Extract the [X, Y] coordinate from the center of the cell holding the provided text.  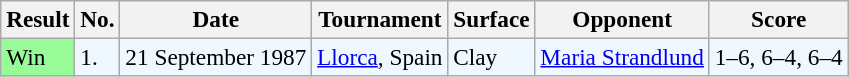
Opponent [622, 19]
Win [38, 57]
Surface [492, 19]
Clay [492, 57]
Maria Strandlund [622, 57]
Score [778, 19]
1–6, 6–4, 6–4 [778, 57]
No. [98, 19]
21 September 1987 [216, 57]
Result [38, 19]
Date [216, 19]
Llorca, Spain [380, 57]
1. [98, 57]
Tournament [380, 19]
